Locate the cell with the specified text and output its (X, Y) center coordinate. 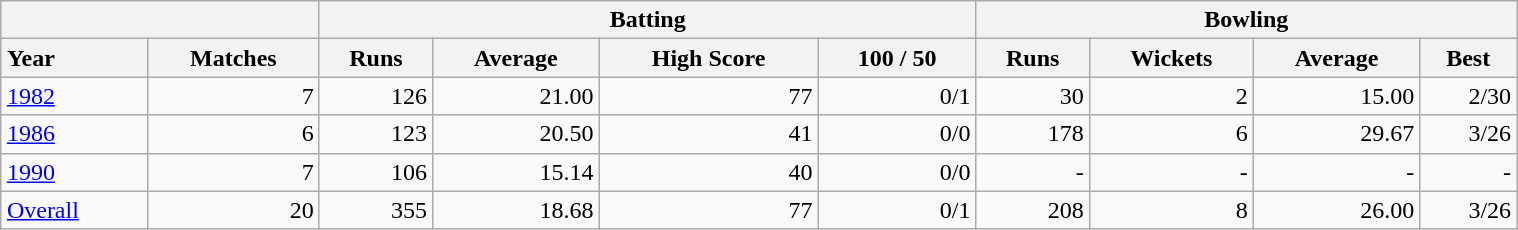
Year (74, 58)
40 (708, 172)
1990 (74, 172)
208 (1032, 210)
2/30 (1468, 96)
Wickets (1171, 58)
High Score (708, 58)
Matches (233, 58)
1986 (74, 134)
30 (1032, 96)
18.68 (516, 210)
8 (1171, 210)
178 (1032, 134)
15.14 (516, 172)
Batting (648, 20)
2 (1171, 96)
20.50 (516, 134)
21.00 (516, 96)
123 (376, 134)
29.67 (1336, 134)
126 (376, 96)
20 (233, 210)
15.00 (1336, 96)
Bowling (1246, 20)
106 (376, 172)
100 / 50 (897, 58)
1982 (74, 96)
41 (708, 134)
Best (1468, 58)
355 (376, 210)
26.00 (1336, 210)
Overall (74, 210)
